Search for the cell housing the specified text and yield its [x, y] center coordinate. 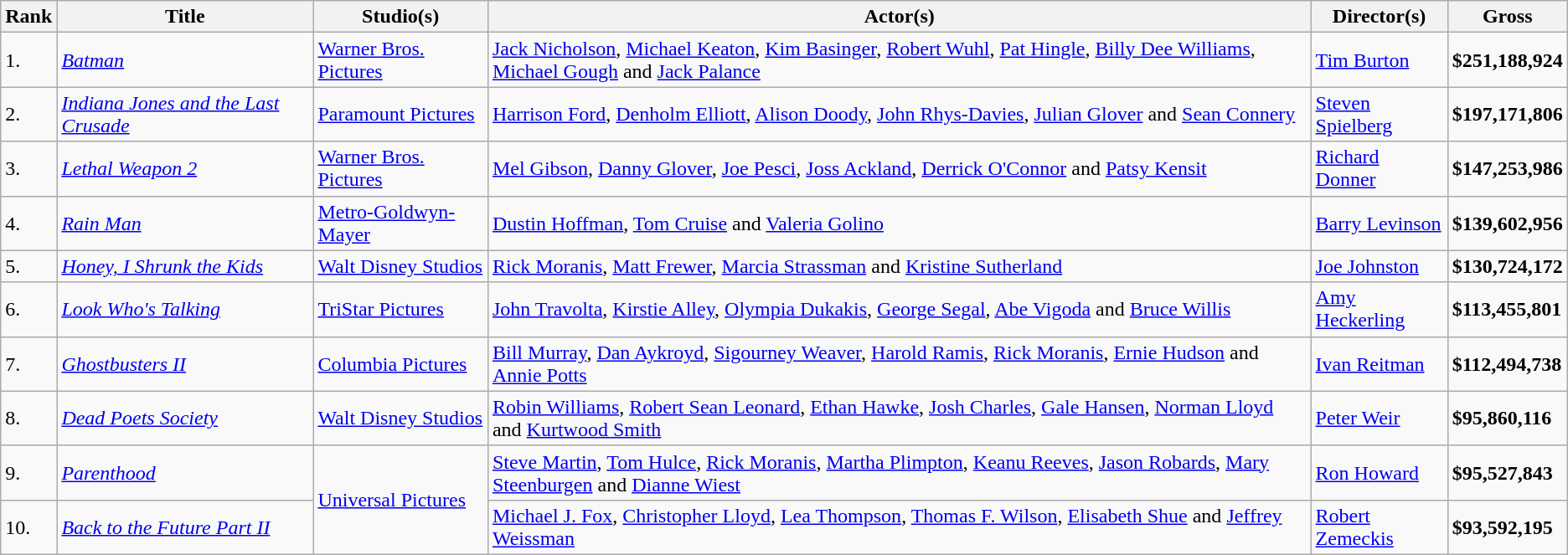
Look Who's Talking [185, 310]
Tim Burton [1379, 60]
Steve Martin, Tom Hulce, Rick Moranis, Martha Plimpton, Keanu Reeves, Jason Robards, Mary Steenburgen and Dianne Wiest [900, 472]
2. [28, 114]
Dead Poets Society [185, 419]
Actor(s) [900, 17]
Michael J. Fox, Christopher Lloyd, Lea Thompson, Thomas F. Wilson, Elisabeth Shue and Jeffrey Weissman [900, 527]
$93,592,195 [1508, 527]
7. [28, 363]
Richard Donner [1379, 169]
Gross [1508, 17]
Universal Pictures [400, 500]
Robert Zemeckis [1379, 527]
$197,171,806 [1508, 114]
Harrison Ford, Denholm Elliott, Alison Doody, John Rhys-Davies, Julian Glover and Sean Connery [900, 114]
$130,724,172 [1508, 266]
Peter Weir [1379, 419]
Bill Murray, Dan Aykroyd, Sigourney Weaver, Harold Ramis, Rick Moranis, Ernie Hudson and Annie Potts [900, 363]
1. [28, 60]
6. [28, 310]
Back to the Future Part II [185, 527]
$147,253,986 [1508, 169]
$251,188,924 [1508, 60]
Mel Gibson, Danny Glover, Joe Pesci, Joss Ackland, Derrick O'Connor and Patsy Kensit [900, 169]
Dustin Hoffman, Tom Cruise and Valeria Golino [900, 223]
Honey, I Shrunk the Kids [185, 266]
$113,455,801 [1508, 310]
Batman [185, 60]
Director(s) [1379, 17]
Title [185, 17]
Barry Levinson [1379, 223]
Rain Man [185, 223]
10. [28, 527]
Paramount Pictures [400, 114]
Steven Spielberg [1379, 114]
Jack Nicholson, Michael Keaton, Kim Basinger, Robert Wuhl, Pat Hingle, Billy Dee Williams, Michael Gough and Jack Palance [900, 60]
$95,527,843 [1508, 472]
Rick Moranis, Matt Frewer, Marcia Strassman and Kristine Sutherland [900, 266]
Columbia Pictures [400, 363]
Amy Heckerling [1379, 310]
4. [28, 223]
$95,860,116 [1508, 419]
3. [28, 169]
Ivan Reitman [1379, 363]
Ron Howard [1379, 472]
$139,602,956 [1508, 223]
Indiana Jones and the Last Crusade [185, 114]
9. [28, 472]
Robin Williams, Robert Sean Leonard, Ethan Hawke, Josh Charles, Gale Hansen, Norman Lloyd and Kurtwood Smith [900, 419]
Lethal Weapon 2 [185, 169]
John Travolta, Kirstie Alley, Olympia Dukakis, George Segal, Abe Vigoda and Bruce Willis [900, 310]
$112,494,738 [1508, 363]
Ghostbusters II [185, 363]
8. [28, 419]
TriStar Pictures [400, 310]
Parenthood [185, 472]
Joe Johnston [1379, 266]
Studio(s) [400, 17]
Rank [28, 17]
5. [28, 266]
Metro-Goldwyn-Mayer [400, 223]
